Output the (X, Y) coordinate of the center of the cell containing the given text.  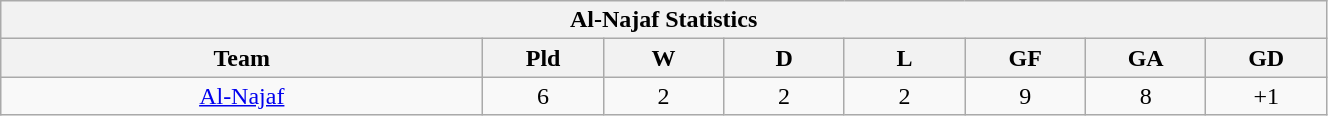
L (904, 58)
Al-Najaf Statistics (664, 20)
GD (1266, 58)
+1 (1266, 96)
GF (1026, 58)
Team (242, 58)
GA (1146, 58)
9 (1026, 96)
6 (544, 96)
W (664, 58)
Al-Najaf (242, 96)
8 (1146, 96)
Pld (544, 58)
D (784, 58)
